Capture the cell that displays the provided text and extract its [X, Y] central coordinate. 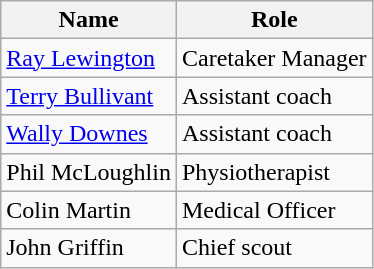
Role [274, 20]
Terry Bullivant [89, 96]
Chief scout [274, 248]
Phil McLoughlin [89, 172]
Caretaker Manager [274, 58]
Physiotherapist [274, 172]
Ray Lewington [89, 58]
Wally Downes [89, 134]
Medical Officer [274, 210]
Colin Martin [89, 210]
Name [89, 20]
John Griffin [89, 248]
